Locate the cell with the specified text and output its [X, Y] center coordinate. 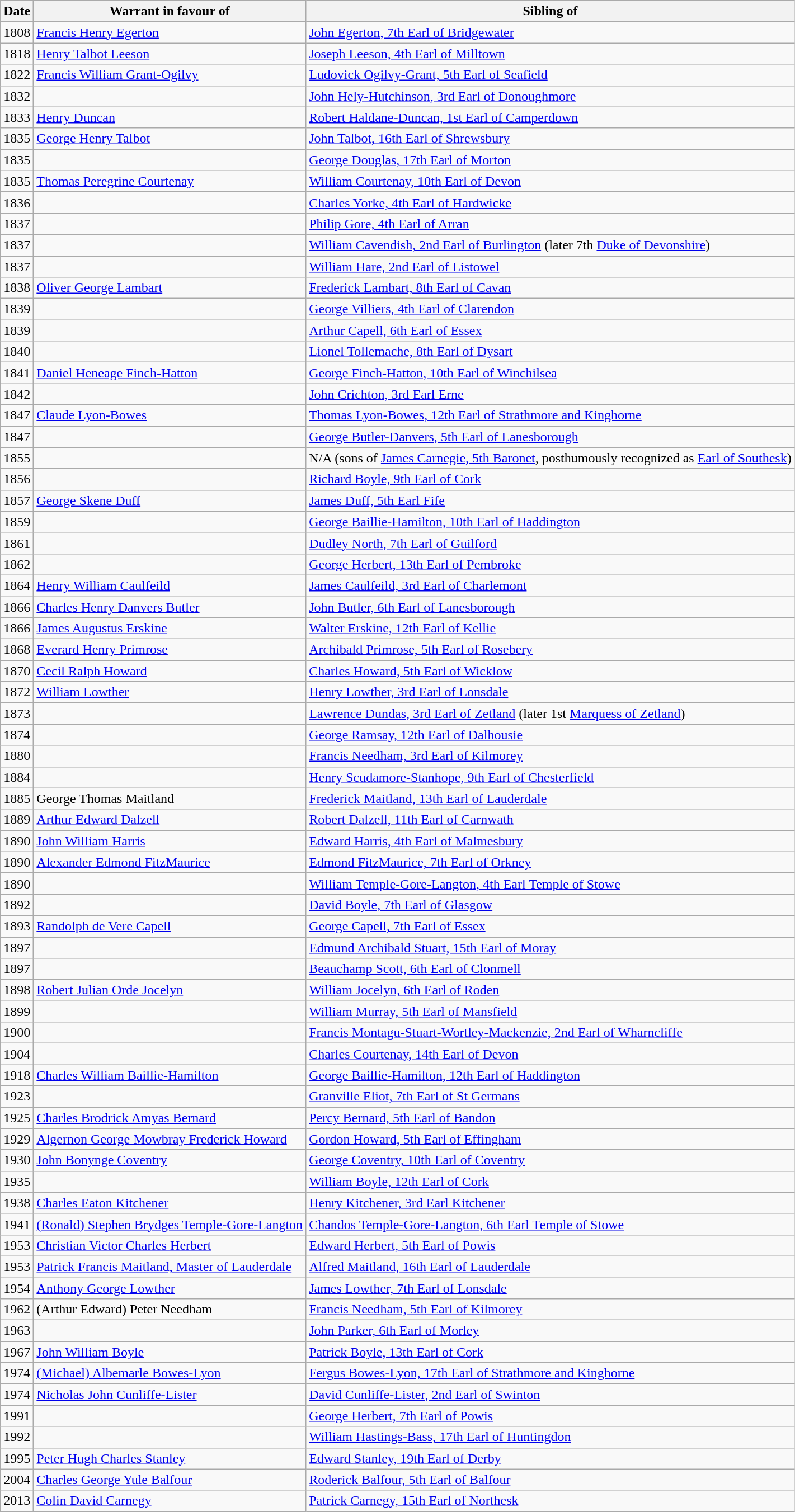
Arthur Edward Dalzell [170, 820]
Alfred Maitland, 16th Earl of Lauderdale [551, 1267]
Charles Henry Danvers Butler [170, 607]
Charles Howard, 5th Earl of Wicklow [551, 671]
1929 [17, 1139]
James Lowther, 7th Earl of Lonsdale [551, 1288]
Henry Lowther, 3rd Earl of Lonsdale [551, 692]
Charles Courtenay, 14th Earl of Devon [551, 1054]
Nicholas John Cunliffe-Lister [170, 1395]
1832 [17, 96]
Charles Brodrick Amyas Bernard [170, 1118]
1898 [17, 990]
1930 [17, 1160]
Francis Needham, 3rd Earl of Kilmorey [551, 756]
1925 [17, 1118]
1818 [17, 54]
1880 [17, 756]
Thomas Lyon-Bowes, 12th Earl of Strathmore and Kinghorne [551, 415]
George Villiers, 4th Earl of Clarendon [551, 309]
1862 [17, 564]
Henry Talbot Leeson [170, 54]
Richard Boyle, 9th Earl of Cork [551, 479]
Patrick Boyle, 13th Earl of Cork [551, 1352]
Robert Haldane-Duncan, 1st Earl of Camperdown [551, 117]
Daniel Heneage Finch-Hatton [170, 373]
Date [17, 11]
1893 [17, 926]
Thomas Peregrine Courtenay [170, 181]
Fergus Bowes-Lyon, 17th Earl of Strathmore and Kinghorne [551, 1373]
John William Boyle [170, 1352]
1938 [17, 1203]
Patrick Francis Maitland, Master of Lauderdale [170, 1267]
George Coventry, 10th Earl of Coventry [551, 1160]
Lawrence Dundas, 3rd Earl of Zetland (later 1st Marquess of Zetland) [551, 714]
Charles Eaton Kitchener [170, 1203]
1864 [17, 585]
Francis William Grant-Ogilvy [170, 75]
James Duff, 5th Earl Fife [551, 500]
Algernon George Mowbray Frederick Howard [170, 1139]
Edward Harris, 4th Earl of Malmesbury [551, 841]
1889 [17, 820]
Archibald Primrose, 5th Earl of Rosebery [551, 650]
William Cavendish, 2nd Earl of Burlington (later 7th Duke of Devonshire) [551, 245]
Warrant in favour of [170, 11]
Arthur Capell, 6th Earl of Essex [551, 330]
Cecil Ralph Howard [170, 671]
George Finch-Hatton, 10th Earl of Winchilsea [551, 373]
John Crichton, 3rd Earl Erne [551, 394]
1941 [17, 1224]
1857 [17, 500]
Oliver George Lambart [170, 288]
Percy Bernard, 5th Earl of Bandon [551, 1118]
N/A (sons of James Carnegie, 5th Baronet, posthumously recognized as Earl of Southesk) [551, 458]
George Herbert, 13th Earl of Pembroke [551, 564]
George Thomas Maitland [170, 798]
Philip Gore, 4th Earl of Arran [551, 224]
James Caulfeild, 3rd Earl of Charlemont [551, 585]
Charles William Baillie-Hamilton [170, 1075]
Francis Needham, 5th Earl of Kilmorey [551, 1310]
1874 [17, 735]
George Herbert, 7th Earl of Powis [551, 1416]
Frederick Lambart, 8th Earl of Cavan [551, 288]
William Hare, 2nd Earl of Listowel [551, 267]
Charles Yorke, 4th Earl of Hardwicke [551, 202]
George Skene Duff [170, 500]
George Douglas, 17th Earl of Morton [551, 160]
Lionel Tollemache, 8th Earl of Dysart [551, 352]
Claude Lyon-Bowes [170, 415]
1884 [17, 777]
1859 [17, 522]
Peter Hugh Charles Stanley [170, 1458]
1841 [17, 373]
1842 [17, 394]
John Parker, 6th Earl of Morley [551, 1331]
Christian Victor Charles Herbert [170, 1245]
1963 [17, 1331]
1838 [17, 288]
Granville Eliot, 7th Earl of St Germans [551, 1097]
William Hastings-Bass, 17th Earl of Huntingdon [551, 1437]
1855 [17, 458]
John William Harris [170, 841]
George Baillie-Hamilton, 10th Earl of Haddington [551, 522]
William Jocelyn, 6th Earl of Roden [551, 990]
Francis Henry Egerton [170, 32]
1861 [17, 543]
Edward Herbert, 5th Earl of Powis [551, 1245]
1992 [17, 1437]
George Butler-Danvers, 5th Earl of Lanesborough [551, 437]
1840 [17, 352]
John Egerton, 7th Earl of Bridgewater [551, 32]
1870 [17, 671]
Henry William Caulfeild [170, 585]
Charles George Yule Balfour [170, 1480]
Beauchamp Scott, 6th Earl of Clonmell [551, 969]
1962 [17, 1310]
1899 [17, 1012]
1856 [17, 479]
William Lowther [170, 692]
1995 [17, 1458]
Gordon Howard, 5th Earl of Effingham [551, 1139]
Randolph de Vere Capell [170, 926]
Roderick Balfour, 5th Earl of Balfour [551, 1480]
1873 [17, 714]
Robert Dalzell, 11th Earl of Carnwath [551, 820]
David Boyle, 7th Earl of Glasgow [551, 905]
1872 [17, 692]
Sibling of [551, 11]
Anthony George Lowther [170, 1288]
1885 [17, 798]
2004 [17, 1480]
David Cunliffe-Lister, 2nd Earl of Swinton [551, 1395]
1868 [17, 650]
John Talbot, 16th Earl of Shrewsbury [551, 139]
Edmund Archibald Stuart, 15th Earl of Moray [551, 948]
Dudley North, 7th Earl of Guilford [551, 543]
1954 [17, 1288]
Edmond FitzMaurice, 7th Earl of Orkney [551, 862]
1918 [17, 1075]
William Boyle, 12th Earl of Cork [551, 1182]
James Augustus Erskine [170, 629]
Henry Duncan [170, 117]
Everard Henry Primrose [170, 650]
Francis Montagu-Stuart-Wortley-Mackenzie, 2nd Earl of Wharncliffe [551, 1033]
John Bonynge Coventry [170, 1160]
Henry Kitchener, 3rd Earl Kitchener [551, 1203]
Alexander Edmond FitzMaurice [170, 862]
1822 [17, 75]
(Arthur Edward) Peter Needham [170, 1310]
1900 [17, 1033]
1833 [17, 117]
George Henry Talbot [170, 139]
(Ronald) Stephen Brydges Temple-Gore-Langton [170, 1224]
Edward Stanley, 19th Earl of Derby [551, 1458]
1904 [17, 1054]
George Ramsay, 12th Earl of Dalhousie [551, 735]
William Murray, 5th Earl of Mansfield [551, 1012]
John Hely-Hutchinson, 3rd Earl of Donoughmore [551, 96]
Ludovick Ogilvy-Grant, 5th Earl of Seafield [551, 75]
1967 [17, 1352]
(Michael) Albemarle Bowes-Lyon [170, 1373]
1923 [17, 1097]
Walter Erskine, 12th Earl of Kellie [551, 629]
Joseph Leeson, 4th Earl of Milltown [551, 54]
1836 [17, 202]
1935 [17, 1182]
George Capell, 7th Earl of Essex [551, 926]
Chandos Temple-Gore-Langton, 6th Earl Temple of Stowe [551, 1224]
William Temple-Gore-Langton, 4th Earl Temple of Stowe [551, 883]
2013 [17, 1501]
Henry Scudamore-Stanhope, 9th Earl of Chesterfield [551, 777]
1991 [17, 1416]
Frederick Maitland, 13th Earl of Lauderdale [551, 798]
William Courtenay, 10th Earl of Devon [551, 181]
1892 [17, 905]
John Butler, 6th Earl of Lanesborough [551, 607]
George Baillie-Hamilton, 12th Earl of Haddington [551, 1075]
Colin David Carnegy [170, 1501]
Robert Julian Orde Jocelyn [170, 990]
1808 [17, 32]
Patrick Carnegy, 15th Earl of Northesk [551, 1501]
